Pinpoint the cell where the given text exists, returning its [X, Y] midpoint coordinate. 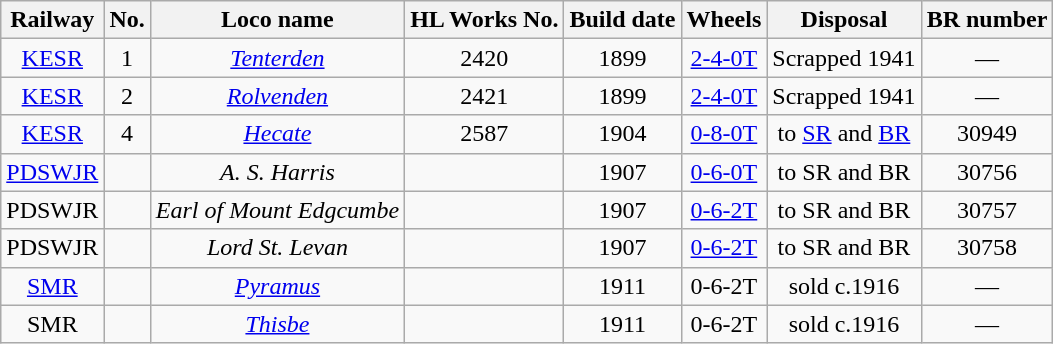
Railway [52, 20]
1904 [622, 134]
Hecate [277, 134]
Lord St. Levan [277, 248]
30758 [987, 248]
Earl of Mount Edgcumbe [277, 210]
2587 [484, 134]
30949 [987, 134]
30756 [987, 172]
2421 [484, 96]
2420 [484, 58]
0-8-0T [724, 134]
No. [127, 20]
Rolvenden [277, 96]
Thisbe [277, 324]
Pyramus [277, 286]
BR number [987, 20]
Loco name [277, 20]
2 [127, 96]
Build date [622, 20]
HL Works No. [484, 20]
Tenterden [277, 58]
A. S. Harris [277, 172]
Disposal [844, 20]
1 [127, 58]
30757 [987, 210]
4 [127, 134]
Wheels [724, 20]
0-6-0T [724, 172]
